Identify which cell holds the provided text, then report its [x, y] central coordinate. 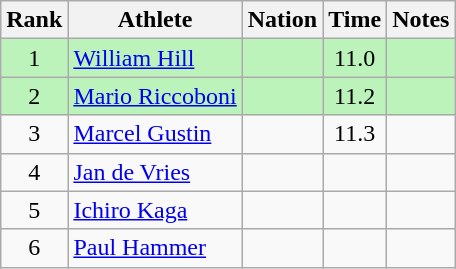
Paul Hammer [155, 248]
5 [34, 210]
Mario Riccoboni [155, 96]
11.0 [355, 58]
1 [34, 58]
6 [34, 248]
William Hill [155, 58]
11.3 [355, 134]
Rank [34, 20]
11.2 [355, 96]
2 [34, 96]
Nation [282, 20]
Notes [421, 20]
4 [34, 172]
Ichiro Kaga [155, 210]
Marcel Gustin [155, 134]
3 [34, 134]
Time [355, 20]
Jan de Vries [155, 172]
Athlete [155, 20]
